Identify which cell holds the provided text, then report its [X, Y] central coordinate. 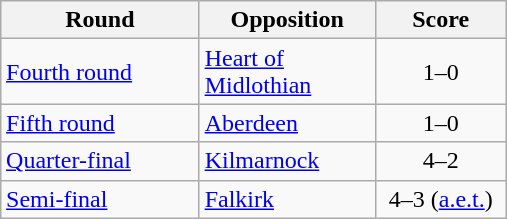
Falkirk [287, 199]
Semi-final [100, 199]
Quarter-final [100, 161]
Aberdeen [287, 123]
Score [440, 20]
Fourth round [100, 72]
Heart of Midlothian [287, 72]
Round [100, 20]
Kilmarnock [287, 161]
4–2 [440, 161]
Fifth round [100, 123]
4–3 (a.e.t.) [440, 199]
Opposition [287, 20]
